Return the (x, y) coordinate for the center point of the cell that contains the specified text.  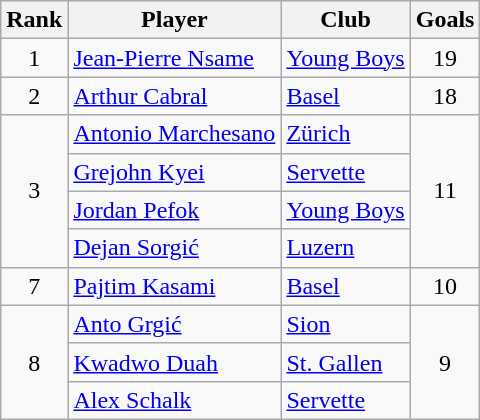
Pajtim Kasami (174, 286)
19 (445, 58)
Sion (346, 324)
Anto Grgić (174, 324)
Dejan Sorgić (174, 248)
10 (445, 286)
Kwadwo Duah (174, 362)
Club (346, 20)
Arthur Cabral (174, 96)
Alex Schalk (174, 400)
2 (34, 96)
Zürich (346, 134)
18 (445, 96)
1 (34, 58)
Grejohn Kyei (174, 172)
Rank (34, 20)
7 (34, 286)
St. Gallen (346, 362)
8 (34, 362)
Jean-Pierre Nsame (174, 58)
Luzern (346, 248)
11 (445, 191)
Antonio Marchesano (174, 134)
3 (34, 191)
Jordan Pefok (174, 210)
Player (174, 20)
Goals (445, 20)
9 (445, 362)
